Capture the cell that displays the provided text and extract its (x, y) central coordinate. 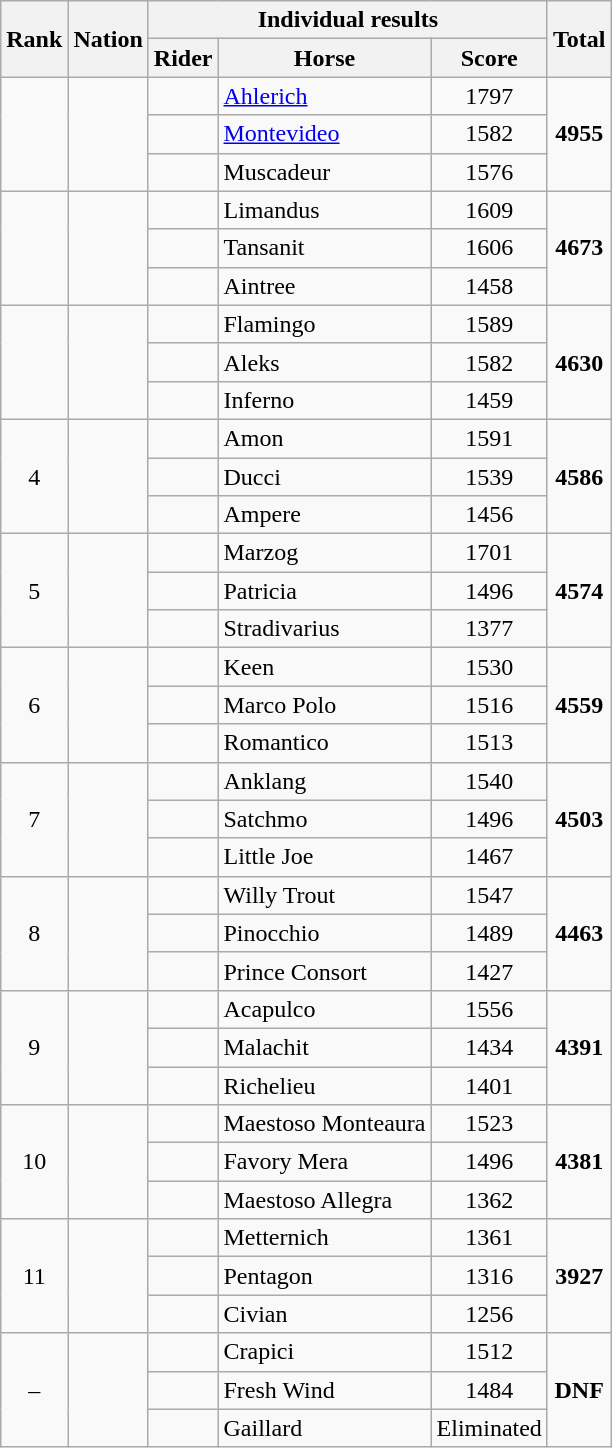
4574 (579, 591)
1547 (489, 895)
4955 (579, 134)
1256 (489, 1314)
Keen (324, 667)
1401 (489, 1085)
Eliminated (489, 1428)
Richelieu (324, 1085)
11 (34, 1276)
Horse (324, 58)
1484 (489, 1390)
5 (34, 591)
3927 (579, 1276)
Marco Polo (324, 705)
1540 (489, 781)
Muscadeur (324, 172)
1489 (489, 933)
1362 (489, 1200)
4630 (579, 362)
Individual results (348, 20)
4463 (579, 933)
Flamingo (324, 324)
Malachit (324, 1047)
9 (34, 1047)
4586 (579, 476)
Nation (108, 39)
Metternich (324, 1238)
Anklang (324, 781)
Gaillard (324, 1428)
Ampere (324, 515)
1467 (489, 857)
Tansanit (324, 248)
DNF (579, 1390)
Limandus (324, 210)
1377 (489, 629)
Aintree (324, 286)
1530 (489, 667)
Ahlerich (324, 96)
10 (34, 1162)
1512 (489, 1352)
1523 (489, 1124)
Patricia (324, 591)
Civian (324, 1314)
Total (579, 39)
Pentagon (324, 1276)
1576 (489, 172)
4673 (579, 248)
Aleks (324, 362)
1516 (489, 705)
Fresh Wind (324, 1390)
Pinocchio (324, 933)
Favory Mera (324, 1162)
1456 (489, 515)
Prince Consort (324, 971)
Maestoso Allegra (324, 1200)
1458 (489, 286)
4 (34, 476)
1434 (489, 1047)
Rank (34, 39)
4391 (579, 1047)
– (34, 1390)
1513 (489, 743)
Acapulco (324, 1009)
Satchmo (324, 819)
1556 (489, 1009)
1361 (489, 1238)
8 (34, 933)
1606 (489, 248)
1609 (489, 210)
Amon (324, 438)
1701 (489, 553)
Rider (183, 58)
4503 (579, 819)
1589 (489, 324)
Little Joe (324, 857)
Marzog (324, 553)
1316 (489, 1276)
Stradivarius (324, 629)
6 (34, 705)
Maestoso Monteaura (324, 1124)
Willy Trout (324, 895)
1459 (489, 400)
Crapici (324, 1352)
Montevideo (324, 134)
Inferno (324, 400)
Score (489, 58)
1427 (489, 971)
1591 (489, 438)
1539 (489, 477)
1797 (489, 96)
4559 (579, 705)
4381 (579, 1162)
Ducci (324, 477)
7 (34, 819)
Romantico (324, 743)
